Search for the cell housing the specified text and yield its [X, Y] center coordinate. 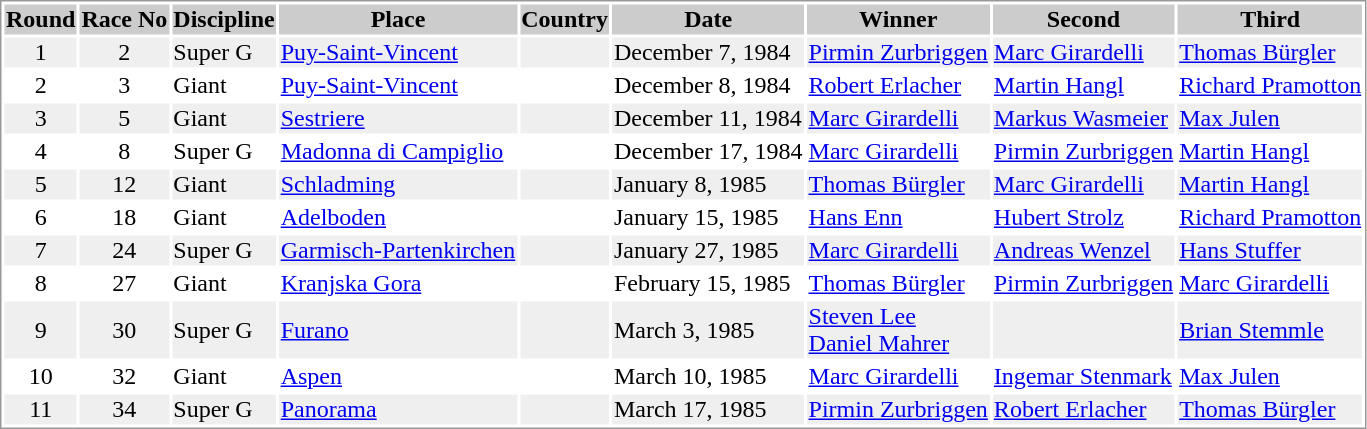
30 [124, 330]
Brian Stemmle [1270, 330]
December 8, 1984 [708, 85]
27 [124, 283]
January 27, 1985 [708, 251]
Aspen [398, 377]
12 [124, 185]
Madonna di Campiglio [398, 151]
18 [124, 217]
March 3, 1985 [708, 330]
Hans Stuffer [1270, 251]
Adelboden [398, 217]
Winner [898, 19]
Schladming [398, 185]
Steven Lee Daniel Mahrer [898, 330]
December 7, 1984 [708, 53]
Garmisch-Partenkirchen [398, 251]
Sestriere [398, 119]
Race No [124, 19]
March 10, 1985 [708, 377]
Third [1270, 19]
4 [40, 151]
32 [124, 377]
6 [40, 217]
Panorama [398, 409]
10 [40, 377]
December 17, 1984 [708, 151]
Date [708, 19]
24 [124, 251]
Kranjska Gora [398, 283]
Andreas Wenzel [1083, 251]
January 15, 1985 [708, 217]
March 17, 1985 [708, 409]
1 [40, 53]
34 [124, 409]
7 [40, 251]
9 [40, 330]
Markus Wasmeier [1083, 119]
11 [40, 409]
Place [398, 19]
December 11, 1984 [708, 119]
Country [565, 19]
Round [40, 19]
Hubert Strolz [1083, 217]
Discipline [224, 19]
January 8, 1985 [708, 185]
Ingemar Stenmark [1083, 377]
Furano [398, 330]
Hans Enn [898, 217]
February 15, 1985 [708, 283]
Second [1083, 19]
